Find where the given text appears and provide that cell's center as [x, y] coordinate. 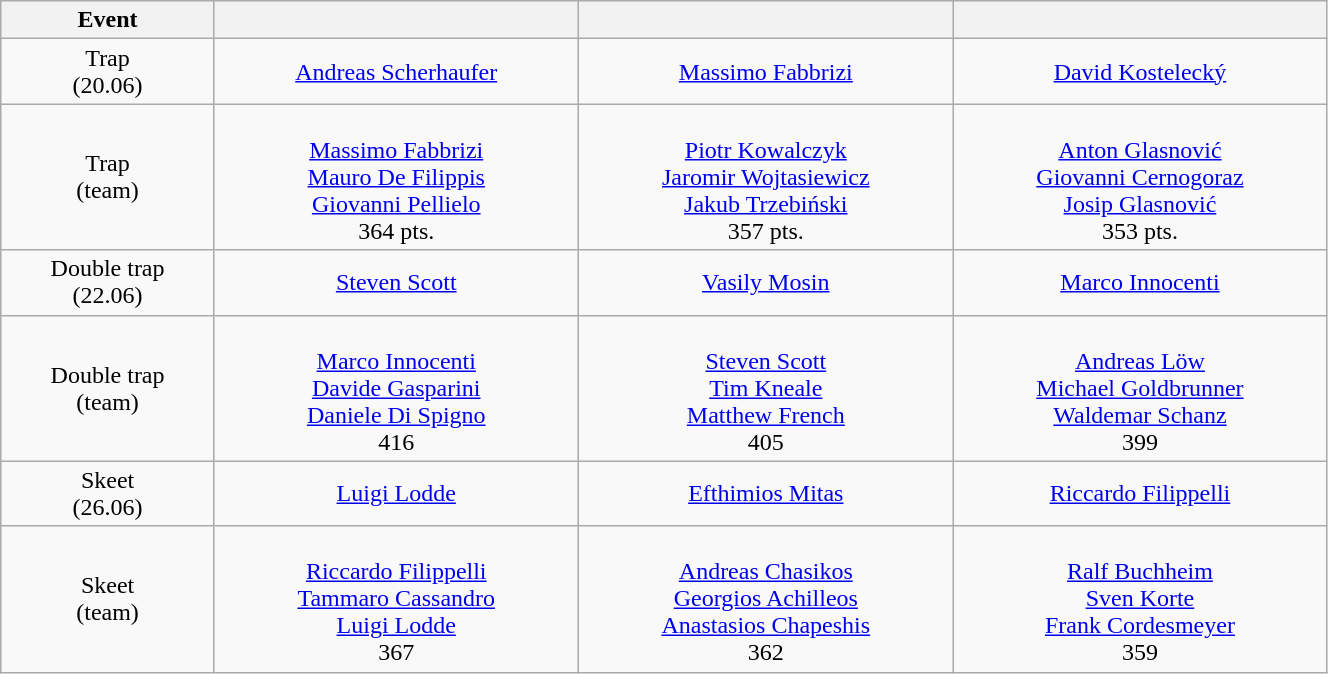
Massimo Fabbrizi [766, 72]
Vasily Mosin [766, 282]
Piotr KowalczykJaromir WojtasiewiczJakub Trzebiński 357 pts. [766, 177]
Steven Scott [396, 282]
Double trap (22.06) [108, 282]
Efthimios Mitas [766, 494]
Steven ScottTim KnealeMatthew French 405 [766, 388]
Andreas LöwMichael GoldbrunnerWaldemar Schanz 399 [1140, 388]
David Kostelecký [1140, 72]
Anton GlasnovićGiovanni CernogorazJosip Glasnović 353 pts. [1140, 177]
Massimo FabbriziMauro De FilippisGiovanni Pellielo 364 pts. [396, 177]
Marco Innocenti [1140, 282]
Andreas ChasikosGeorgios AchilleosAnastasios Chapeshis 362 [766, 599]
Ralf BuchheimSven KorteFrank Cordesmeyer 359 [1140, 599]
Andreas Scherhaufer [396, 72]
Trap (team) [108, 177]
Event [108, 20]
Riccardo FilippelliTammaro CassandroLuigi Lodde 367 [396, 599]
Trap (20.06) [108, 72]
Marco InnocentiDavide GaspariniDaniele Di Spigno 416 [396, 388]
Luigi Lodde [396, 494]
Riccardo Filippelli [1140, 494]
Skeet (team) [108, 599]
Skeet (26.06) [108, 494]
Double trap (team) [108, 388]
